Extract the (X, Y) coordinate from the center of the cell holding the provided text.  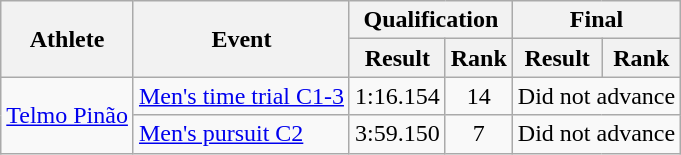
7 (478, 134)
Athlete (68, 39)
Qualification (430, 20)
Men's pursuit C2 (241, 134)
Men's time trial C1-3 (241, 96)
1:16.154 (397, 96)
Final (596, 20)
Event (241, 39)
14 (478, 96)
Telmo Pinão (68, 115)
3:59.150 (397, 134)
